Determine the (x, y) coordinate at the center of the cell enclosing the given text.  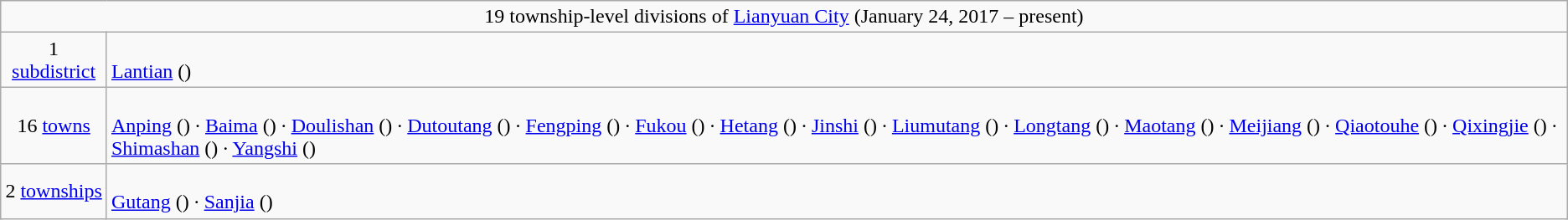
19 township-level divisions of Lianyuan City (January 24, 2017 – present) (784, 17)
2 townships (54, 191)
Gutang () · Sanjia () (837, 191)
16 towns (54, 125)
Lantian () (837, 60)
1 subdistrict (54, 60)
